Capture the cell that displays the provided text and extract its [x, y] central coordinate. 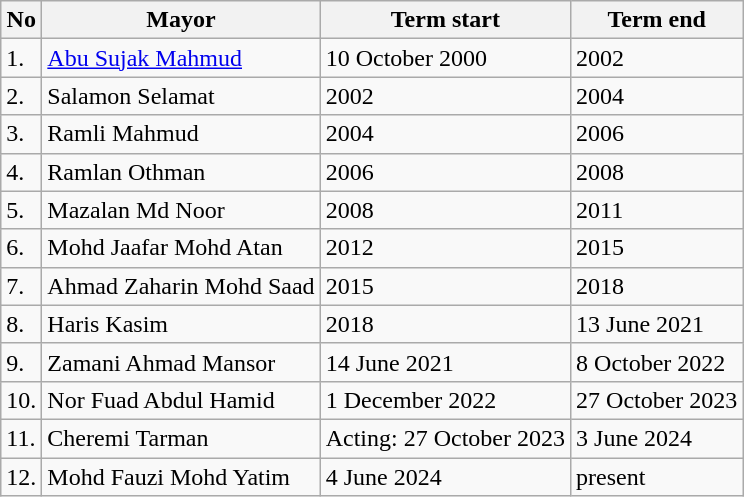
12. [22, 477]
Abu Sujak Mahmud [181, 58]
13 June 2021 [657, 324]
8 October 2022 [657, 362]
4. [22, 172]
8. [22, 324]
3 June 2024 [657, 438]
5. [22, 210]
Mohd Fauzi Mohd Yatim [181, 477]
6. [22, 248]
27 October 2023 [657, 400]
3. [22, 134]
1 December 2022 [445, 400]
Haris Kasim [181, 324]
4 June 2024 [445, 477]
1. [22, 58]
Mayor [181, 20]
14 June 2021 [445, 362]
present [657, 477]
Mohd Jaafar Mohd Atan [181, 248]
10 October 2000 [445, 58]
Zamani Ahmad Mansor [181, 362]
Acting: 27 October 2023 [445, 438]
Ramlan Othman [181, 172]
9. [22, 362]
Nor Fuad Abdul Hamid [181, 400]
Term start [445, 20]
2. [22, 96]
11. [22, 438]
Cheremi Tarman [181, 438]
2011 [657, 210]
Ramli Mahmud [181, 134]
No [22, 20]
2012 [445, 248]
10. [22, 400]
Mazalan Md Noor [181, 210]
Ahmad Zaharin Mohd Saad [181, 286]
7. [22, 286]
Salamon Selamat [181, 96]
Term end [657, 20]
